Identify which cell holds the provided text, then report its (X, Y) central coordinate. 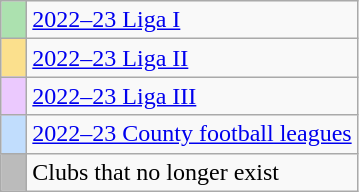
2022–23 Liga II (192, 58)
2022–23 Liga I (192, 20)
2022–23 County football leagues (192, 134)
2022–23 Liga III (192, 96)
Clubs that no longer exist (192, 172)
